Find where the given text appears and provide that cell's center as [x, y] coordinate. 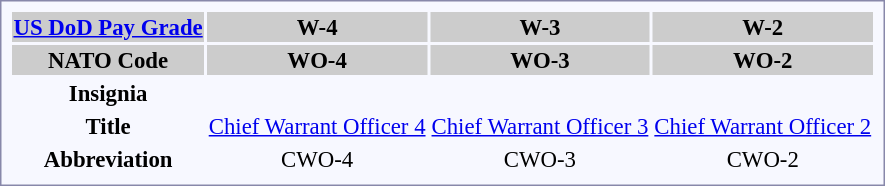
CWO-2 [763, 159]
Chief Warrant Officer 3 [540, 126]
CWO-3 [540, 159]
W-3 [540, 27]
CWO-4 [317, 159]
W-4 [317, 27]
WO-2 [763, 60]
WO-3 [540, 60]
Chief Warrant Officer 2 [763, 126]
NATO Code [108, 60]
US DoD Pay Grade [108, 27]
Insignia [108, 93]
Chief Warrant Officer 4 [317, 126]
Abbreviation [108, 159]
Title [108, 126]
WO-4 [317, 60]
W-2 [763, 27]
